Return (x, y) of the center of cell containing provided text 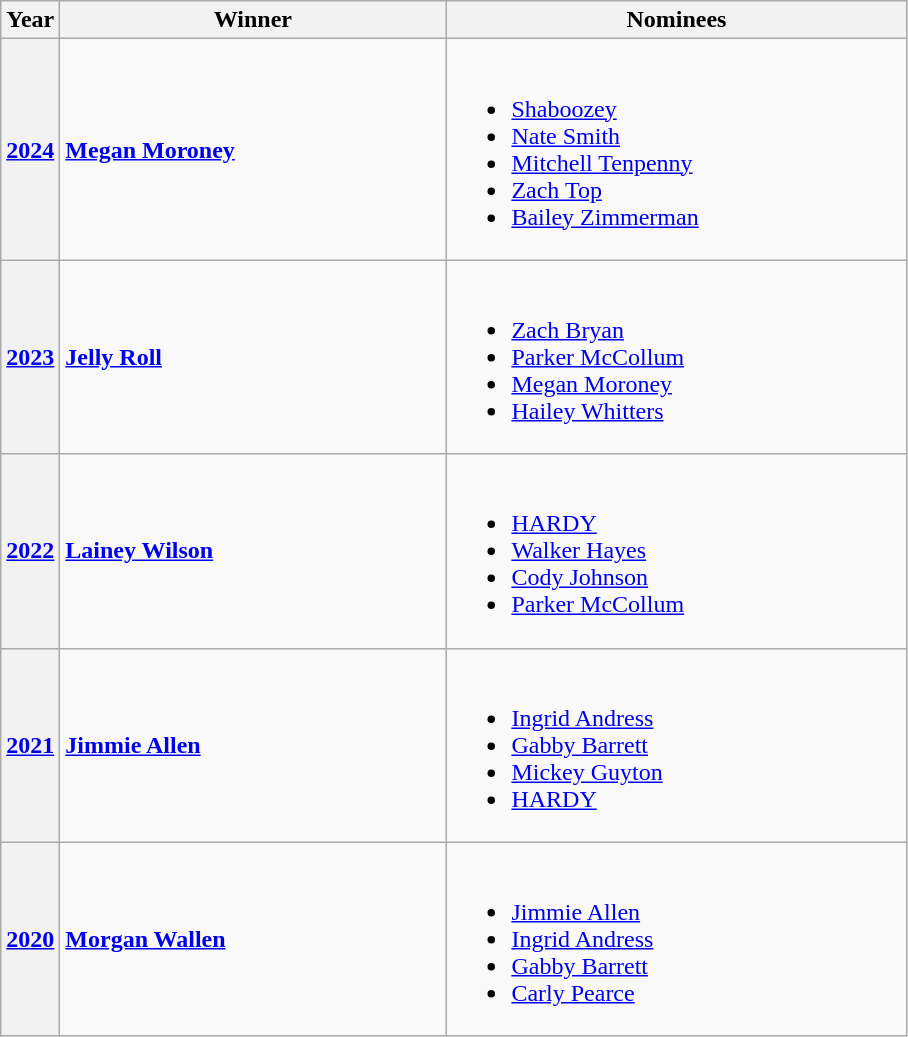
2022 (30, 551)
2020 (30, 939)
Winner (253, 20)
2023 (30, 357)
ShaboozeyNate SmithMitchell TenpennyZach TopBailey Zimmerman (676, 150)
Jelly Roll (253, 357)
Year (30, 20)
HARDYWalker HayesCody JohnsonParker McCollum (676, 551)
Morgan Wallen (253, 939)
Jimmie AllenIngrid AndressGabby BarrettCarly Pearce (676, 939)
Nominees (676, 20)
2021 (30, 745)
Jimmie Allen (253, 745)
Zach BryanParker McCollumMegan MoroneyHailey Whitters (676, 357)
Ingrid AndressGabby BarrettMickey GuytonHARDY (676, 745)
Lainey Wilson (253, 551)
Megan Moroney (253, 150)
2024 (30, 150)
